Output the [X, Y] coordinate of the center of the cell containing the given text.  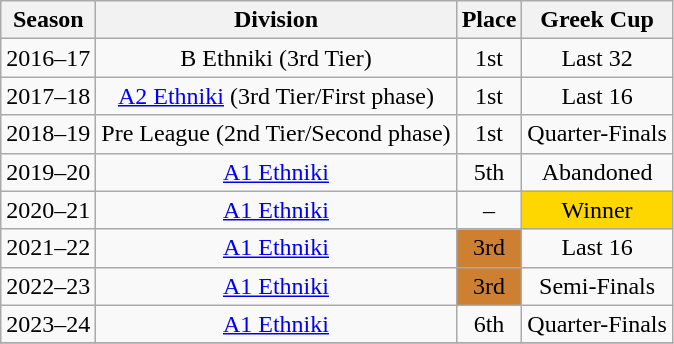
Place [489, 20]
6th [489, 324]
2022–23 [48, 286]
Abandoned [598, 172]
Season [48, 20]
2023–24 [48, 324]
– [489, 210]
2020–21 [48, 210]
2017–18 [48, 96]
Semi-Finals [598, 286]
2018–19 [48, 134]
5th [489, 172]
A2 Ethniki (3rd Tier/First phase) [276, 96]
Pre League (2nd Tier/Second phase) [276, 134]
Division [276, 20]
Greek Cup [598, 20]
2021–22 [48, 248]
Last 32 [598, 58]
2016–17 [48, 58]
Winner [598, 210]
2019–20 [48, 172]
B Ethniki (3rd Tier) [276, 58]
